Scan for the cell matching the given text and deliver its [X, Y] coordinate at center. 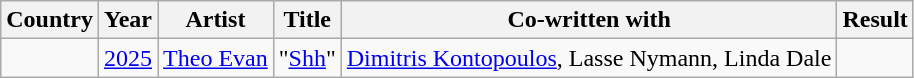
Title [307, 20]
Artist [216, 20]
Country [50, 20]
Dimitris Kontopoulos, Lasse Nymann, Linda Dale [589, 58]
Co-written with [589, 20]
2025 [128, 58]
"Shh" [307, 58]
Result [875, 20]
Theo Evan [216, 58]
Year [128, 20]
